Return (X, Y) of the center of cell containing provided text 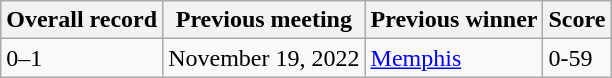
Overall record (82, 20)
Previous winner (454, 20)
0-59 (577, 58)
Score (577, 20)
Previous meeting (264, 20)
November 19, 2022 (264, 58)
Memphis (454, 58)
0–1 (82, 58)
